Capture the cell that displays the provided text and extract its [x, y] central coordinate. 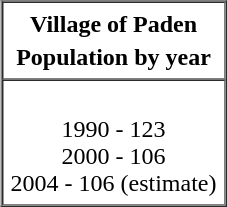
1990 - 123 2000 - 106 2004 - 106 (estimate) [114, 143]
Village of PadenPopulation by year [114, 41]
